Find where the given text appears and provide that cell's center as [x, y] coordinate. 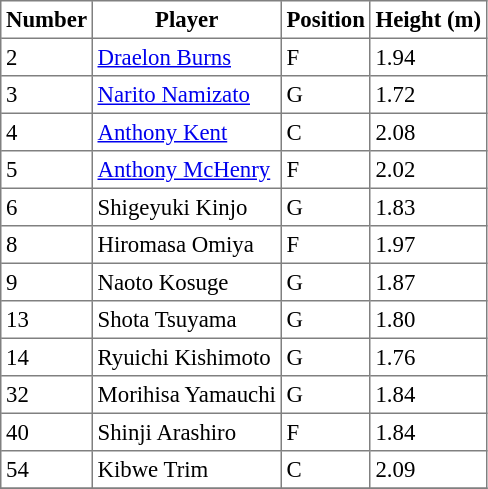
14 [47, 357]
9 [47, 282]
2.08 [428, 132]
Shota Tsuyama [186, 320]
Anthony McHenry [186, 170]
1.87 [428, 282]
6 [47, 207]
1.94 [428, 57]
1.76 [428, 357]
Draelon Burns [186, 57]
Height (m) [428, 20]
1.72 [428, 95]
Player [186, 20]
Naoto Kosuge [186, 282]
13 [47, 320]
Narito Namizato [186, 95]
1.80 [428, 320]
32 [47, 395]
8 [47, 245]
5 [47, 170]
Morihisa Yamauchi [186, 395]
Number [47, 20]
2.02 [428, 170]
Shinji Arashiro [186, 432]
3 [47, 95]
54 [47, 470]
40 [47, 432]
2.09 [428, 470]
4 [47, 132]
Anthony Kent [186, 132]
Ryuichi Kishimoto [186, 357]
2 [47, 57]
Hiromasa Omiya [186, 245]
Position [326, 20]
1.97 [428, 245]
Shigeyuki Kinjo [186, 207]
Kibwe Trim [186, 470]
1.83 [428, 207]
